Pinpoint the cell where the given text exists, returning its (x, y) midpoint coordinate. 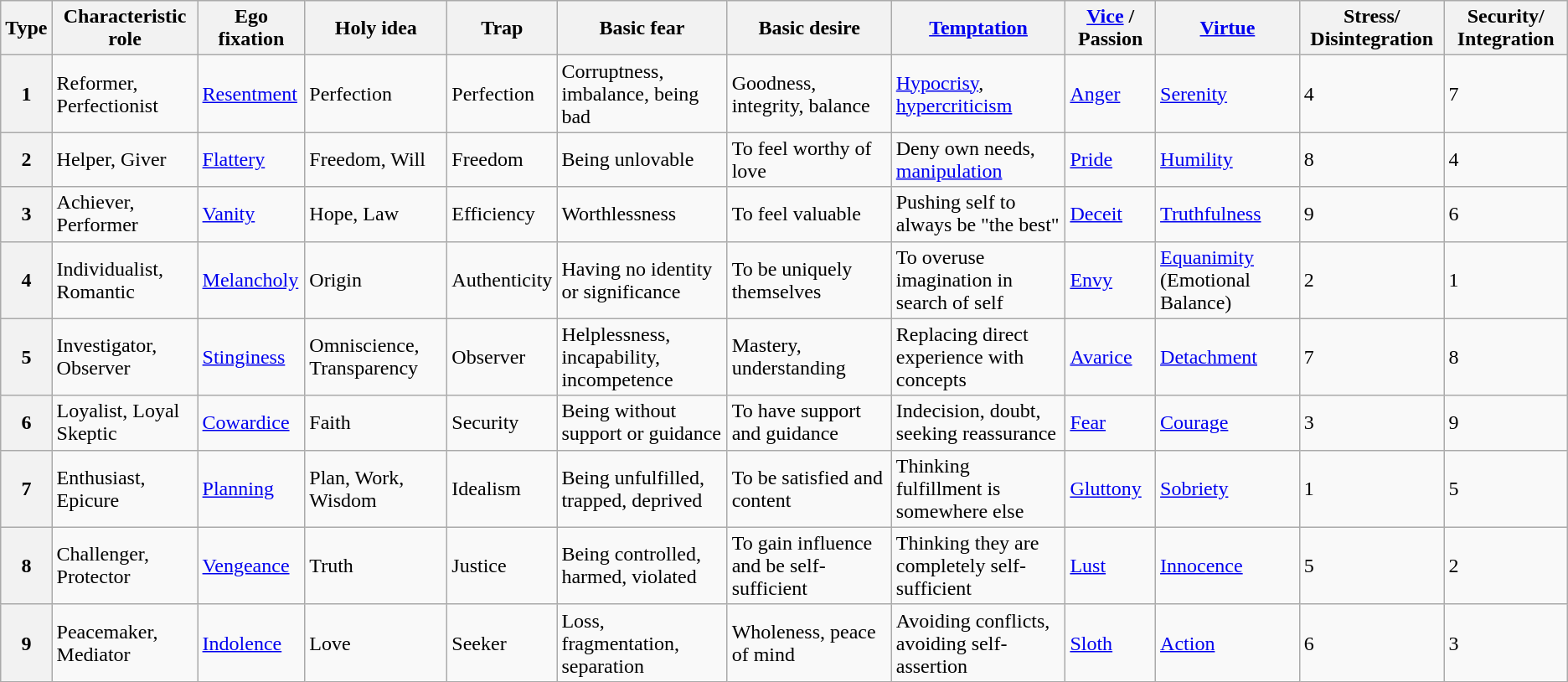
Hope, Law (376, 214)
Loss, fragmentation, separation (642, 643)
Virtue (1228, 28)
Basic fear (642, 28)
Deny own needs, manipulation (978, 159)
Truthfulness (1228, 214)
Being controlled, harmed, violated (642, 566)
Envy (1111, 280)
Efficiency (503, 214)
Resentment (251, 94)
Being unfulfilled, trapped, deprived (642, 488)
Temptation (978, 28)
Avoiding conflicts, avoiding self-assertion (978, 643)
Anger (1111, 94)
Holy idea (376, 28)
Enthusiast, Epicure (125, 488)
Pushing self to always be "the best" (978, 214)
To be satisfied and content (809, 488)
Type (27, 28)
Melancholy (251, 280)
Security (503, 422)
To be uniquely themselves (809, 280)
Fear (1111, 422)
Flattery (251, 159)
Achiever, Performer (125, 214)
Sobriety (1228, 488)
To gain influence and be self-sufficient (809, 566)
Love (376, 643)
Cowardice (251, 422)
Replacing direct experience with concepts (978, 357)
Ego fixation (251, 28)
Vengeance (251, 566)
Stinginess (251, 357)
Sloth (1111, 643)
Indecision, doubt, seeking reassurance (978, 422)
Security/ Integration (1506, 28)
Hypocrisy, hypercriticism (978, 94)
Gluttony (1111, 488)
Helper, Giver (125, 159)
Investigator, Observer (125, 357)
Detachment (1228, 357)
Wholeness, peace of mind (809, 643)
Humility (1228, 159)
Freedom (503, 159)
Reformer, Perfectionist (125, 94)
Vanity (251, 214)
Serenity (1228, 94)
Basic desire (809, 28)
Being unlovable (642, 159)
To overuse imagination in search of self (978, 280)
Plan, Work, Wisdom (376, 488)
Truth (376, 566)
Having no identity or significance (642, 280)
Avarice (1111, 357)
To feel worthy of love (809, 159)
Thinking fulfillment is somewhere else (978, 488)
Stress/ Disintegration (1372, 28)
Corruptness, imbalance, being bad (642, 94)
To feel valuable (809, 214)
Equanimity (Emotional Balance) (1228, 280)
Innocence (1228, 566)
Challenger, Protector (125, 566)
Courage (1228, 422)
To have support and guidance (809, 422)
Trap (503, 28)
Peacemaker, Mediator (125, 643)
Seeker (503, 643)
Deceit (1111, 214)
Lust (1111, 566)
Thinking they are completely self-sufficient (978, 566)
Observer (503, 357)
Authenticity (503, 280)
Vice / Passion (1111, 28)
Goodness, integrity, balance (809, 94)
Justice (503, 566)
Pride (1111, 159)
Indolence (251, 643)
Planning (251, 488)
Action (1228, 643)
Omniscience, Transparency (376, 357)
Helplessness, incapability, incompetence (642, 357)
Characteristic role (125, 28)
Individualist, Romantic (125, 280)
Being without support or guidance (642, 422)
Worthlessness (642, 214)
Faith (376, 422)
Idealism (503, 488)
Origin (376, 280)
Loyalist, Loyal Skeptic (125, 422)
Freedom, Will (376, 159)
Mastery, understanding (809, 357)
